Output the (X, Y) coordinate of the center of the cell containing the given text.  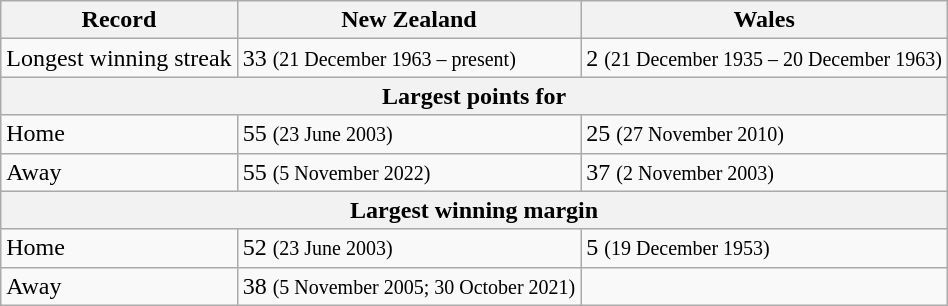
33 (21 December 1963 – present) (409, 58)
Longest winning streak (119, 58)
52 (23 June 2003) (409, 248)
Largest winning margin (474, 210)
55 (5 November 2022) (409, 172)
25 (27 November 2010) (764, 134)
Wales (764, 20)
Largest points for (474, 96)
55 (23 June 2003) (409, 134)
New Zealand (409, 20)
5 (19 December 1953) (764, 248)
Record (119, 20)
38 (5 November 2005; 30 October 2021) (409, 286)
37 (2 November 2003) (764, 172)
2 (21 December 1935 – 20 December 1963) (764, 58)
